Determine the [X, Y] coordinate at the center of the cell enclosing the given text.  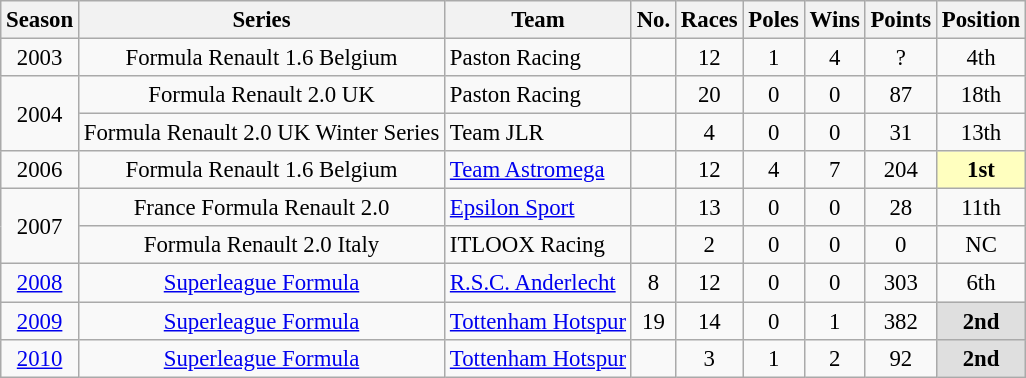
Position [980, 20]
Poles [774, 20]
20 [709, 95]
204 [900, 170]
Races [709, 20]
Series [261, 20]
7 [834, 170]
2006 [40, 170]
Points [900, 20]
Formula Renault 2.0 UK [261, 95]
11th [980, 208]
2009 [40, 321]
382 [900, 321]
Team Astromega [538, 170]
Wins [834, 20]
87 [900, 95]
14 [709, 321]
Formula Renault 2.0 Italy [261, 245]
ITLOOX Racing [538, 245]
31 [900, 133]
8 [653, 283]
NC [980, 245]
2004 [40, 114]
303 [900, 283]
92 [900, 358]
13th [980, 133]
18th [980, 95]
19 [653, 321]
France Formula Renault 2.0 [261, 208]
Team [538, 20]
2008 [40, 283]
2007 [40, 226]
28 [900, 208]
2003 [40, 58]
Formula Renault 2.0 UK Winter Series [261, 133]
? [900, 58]
Season [40, 20]
1st [980, 170]
3 [709, 358]
2010 [40, 358]
No. [653, 20]
Epsilon Sport [538, 208]
R.S.C. Anderlecht [538, 283]
Team JLR [538, 133]
13 [709, 208]
4th [980, 58]
6th [980, 283]
